Output the [X, Y] coordinate of the center of the cell containing the given text.  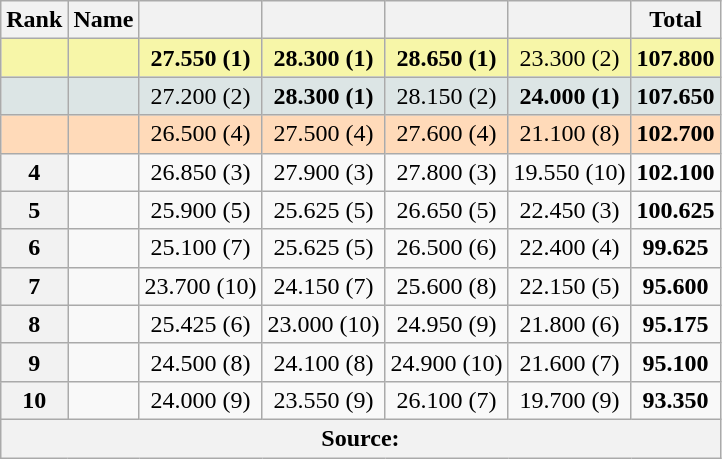
23.000 (10) [324, 324]
10 [34, 400]
27.500 (4) [324, 134]
23.700 (10) [200, 286]
21.800 (6) [570, 324]
24.000 (9) [200, 400]
21.600 (7) [570, 362]
Source: [360, 438]
22.150 (5) [570, 286]
102.100 [676, 172]
Total [676, 20]
27.200 (2) [200, 96]
21.100 (8) [570, 134]
19.550 (10) [570, 172]
8 [34, 324]
19.700 (9) [570, 400]
24.500 (8) [200, 362]
99.625 [676, 248]
26.850 (3) [200, 172]
26.500 (6) [446, 248]
23.300 (2) [570, 58]
25.600 (8) [446, 286]
28.650 (1) [446, 58]
25.100 (7) [200, 248]
24.100 (8) [324, 362]
26.500 (4) [200, 134]
22.400 (4) [570, 248]
27.800 (3) [446, 172]
95.175 [676, 324]
25.900 (5) [200, 210]
24.000 (1) [570, 96]
24.150 (7) [324, 286]
24.950 (9) [446, 324]
26.100 (7) [446, 400]
93.350 [676, 400]
102.700 [676, 134]
6 [34, 248]
Name [104, 20]
107.650 [676, 96]
7 [34, 286]
24.900 (10) [446, 362]
27.550 (1) [200, 58]
22.450 (3) [570, 210]
27.600 (4) [446, 134]
107.800 [676, 58]
27.900 (3) [324, 172]
100.625 [676, 210]
95.100 [676, 362]
5 [34, 210]
Rank [34, 20]
23.550 (9) [324, 400]
9 [34, 362]
28.150 (2) [446, 96]
26.650 (5) [446, 210]
95.600 [676, 286]
25.425 (6) [200, 324]
4 [34, 172]
